Return the [x, y] coordinate for the center point of the cell that contains the specified text.  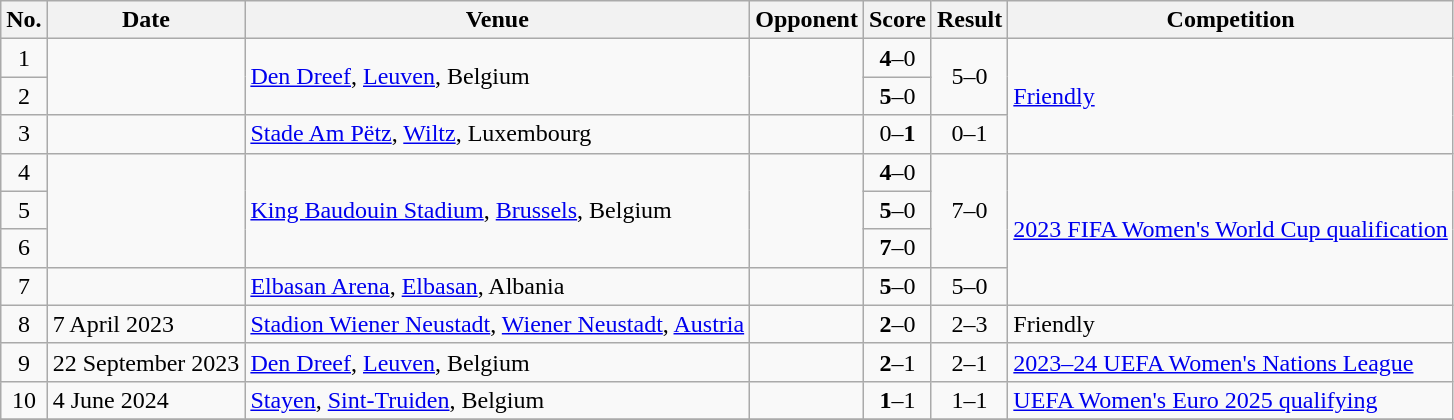
No. [24, 20]
3 [24, 134]
2023–24 UEFA Women's Nations League [1231, 362]
Result [969, 20]
Opponent [807, 20]
2–0 [897, 324]
4 [24, 172]
10 [24, 400]
9 [24, 362]
5 [24, 210]
7 [24, 286]
Venue [498, 20]
Stade Am Pëtz, Wiltz, Luxembourg [498, 134]
4 June 2024 [146, 400]
1 [24, 58]
UEFA Women's Euro 2025 qualifying [1231, 400]
7 April 2023 [146, 324]
Stadion Wiener Neustadt, Wiener Neustadt, Austria [498, 324]
8 [24, 324]
Score [897, 20]
22 September 2023 [146, 362]
Date [146, 20]
2–3 [969, 324]
6 [24, 248]
King Baudouin Stadium, Brussels, Belgium [498, 210]
Stayen, Sint-Truiden, Belgium [498, 400]
Elbasan Arena, Elbasan, Albania [498, 286]
Competition [1231, 20]
2 [24, 96]
2023 FIFA Women's World Cup qualification [1231, 229]
